Return the (x, y) coordinate for the center point of the cell that contains the specified text.  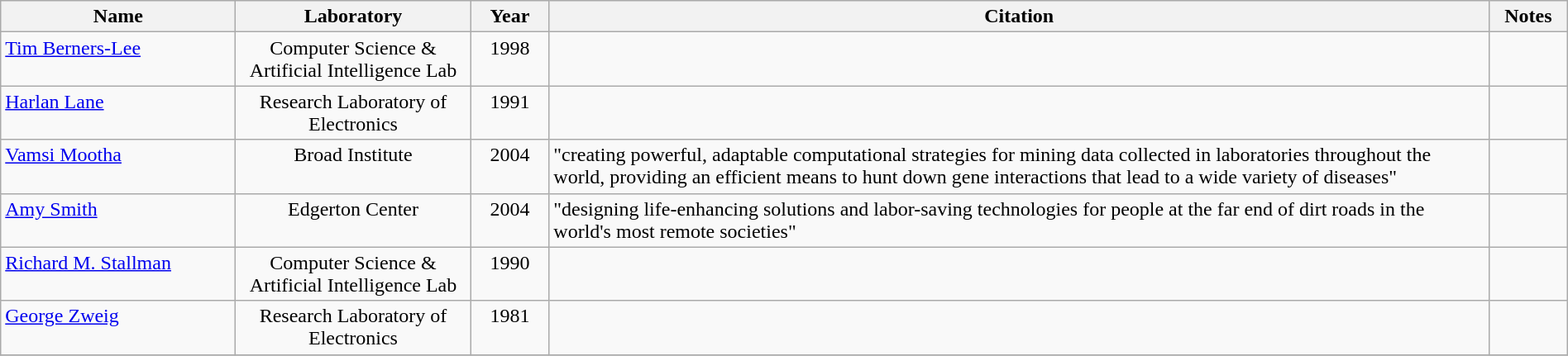
1981 (509, 327)
Harlan Lane (118, 112)
George Zweig (118, 327)
Broad Institute (353, 167)
Notes (1528, 17)
Year (509, 17)
1990 (509, 274)
Richard M. Stallman (118, 274)
Vamsi Mootha (118, 167)
"designing life-enhancing solutions and labor-saving technologies for people at the far end of dirt roads in the world's most remote societies" (1019, 220)
Citation (1019, 17)
1998 (509, 59)
Tim Berners-Lee (118, 59)
Laboratory (353, 17)
Edgerton Center (353, 220)
Amy Smith (118, 220)
1991 (509, 112)
Name (118, 17)
